Return [x, y] of the center of cell containing provided text 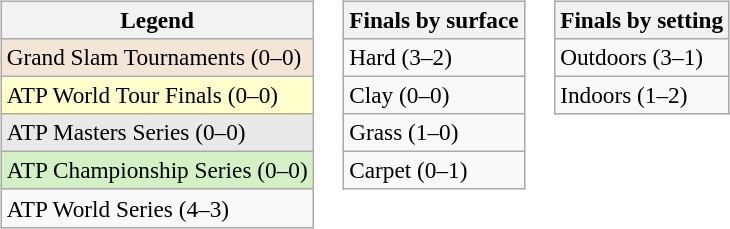
Outdoors (3–1) [642, 57]
Legend [157, 20]
ATP Masters Series (0–0) [157, 133]
Hard (3–2) [434, 57]
Finals by surface [434, 20]
Indoors (1–2) [642, 95]
ATP World Series (4–3) [157, 208]
Carpet (0–1) [434, 171]
Grand Slam Tournaments (0–0) [157, 57]
ATP Championship Series (0–0) [157, 171]
Finals by setting [642, 20]
Clay (0–0) [434, 95]
Grass (1–0) [434, 133]
ATP World Tour Finals (0–0) [157, 95]
